Provide the (x, y) coordinate of the cell's center where the given text is located.  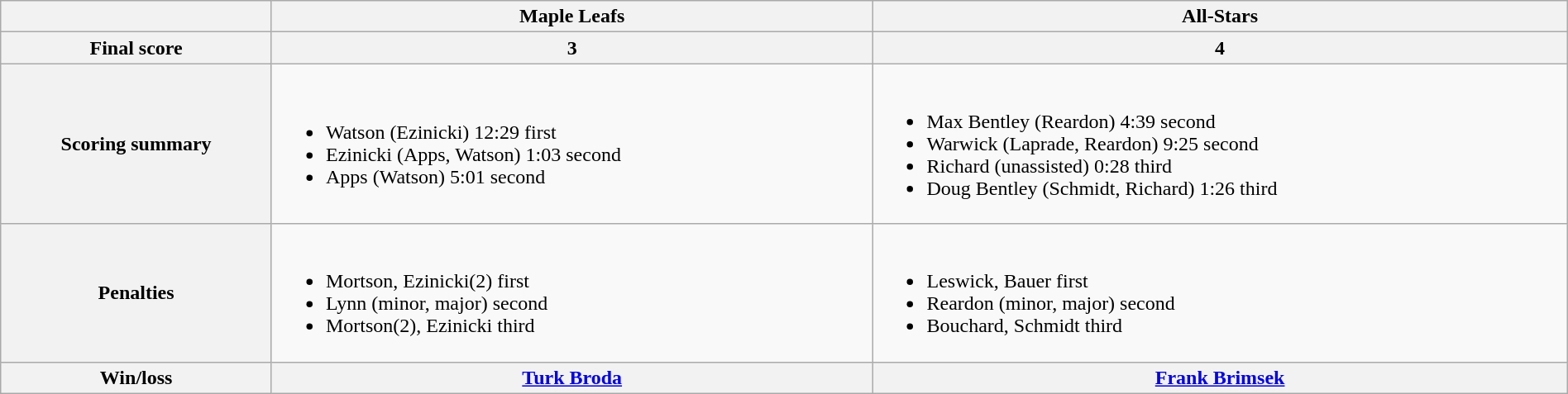
Leswick, Bauer firstReardon (minor, major) secondBouchard, Schmidt third (1220, 292)
Scoring summary (136, 144)
Max Bentley (Reardon) 4:39 secondWarwick (Laprade, Reardon) 9:25 secondRichard (unassisted) 0:28 thirdDoug Bentley (Schmidt, Richard) 1:26 third (1220, 144)
Final score (136, 48)
All-Stars (1220, 17)
4 (1220, 48)
Maple Leafs (571, 17)
Win/loss (136, 377)
Mortson, Ezinicki(2) firstLynn (minor, major) secondMortson(2), Ezinicki third (571, 292)
Frank Brimsek (1220, 377)
Watson (Ezinicki) 12:29 firstEzinicki (Apps, Watson) 1:03 secondApps (Watson) 5:01 second (571, 144)
3 (571, 48)
Turk Broda (571, 377)
Penalties (136, 292)
